Scan for the cell matching the given text and deliver its [X, Y] coordinate at center. 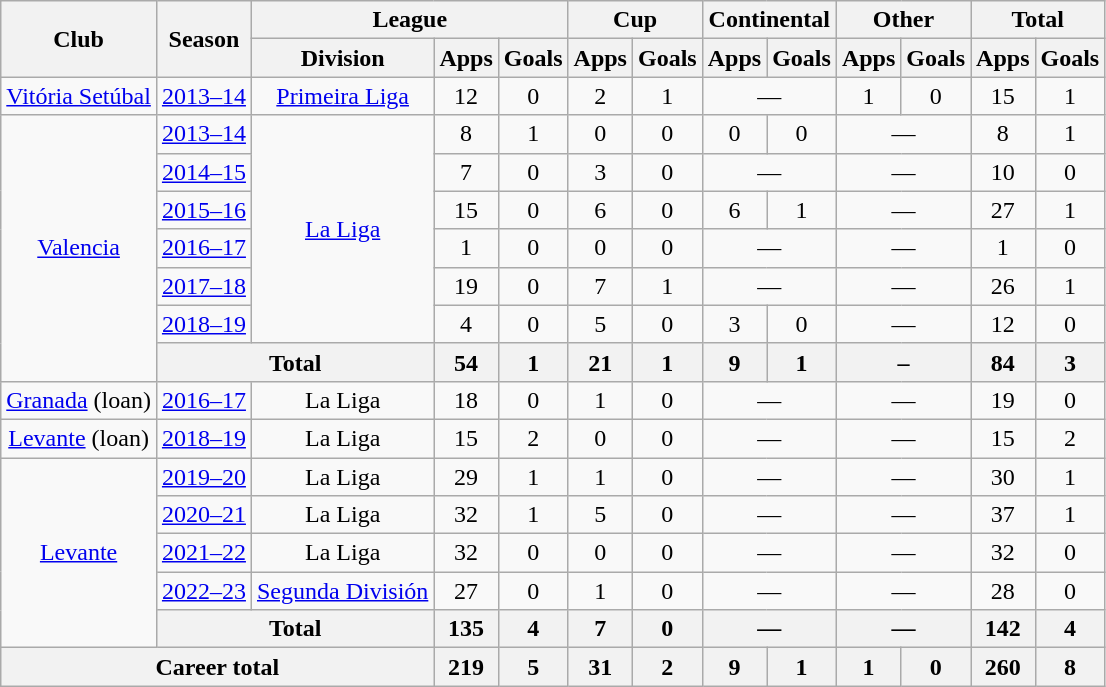
84 [1003, 362]
29 [466, 477]
142 [1003, 629]
Continental [769, 20]
Division [342, 58]
18 [466, 400]
Vitória Setúbal [79, 96]
Levante [79, 553]
– [903, 362]
260 [1003, 667]
Career total [218, 667]
21 [600, 362]
26 [1003, 286]
Granada (loan) [79, 400]
Segunda División [342, 591]
Levante (loan) [79, 438]
2015–16 [204, 210]
28 [1003, 591]
Season [204, 39]
54 [466, 362]
31 [600, 667]
30 [1003, 477]
2014–15 [204, 172]
2019–20 [204, 477]
2022–23 [204, 591]
Club [79, 39]
2020–21 [204, 515]
Cup [635, 20]
Valencia [79, 248]
Other [903, 20]
2017–18 [204, 286]
135 [466, 629]
2021–22 [204, 553]
219 [466, 667]
37 [1003, 515]
10 [1003, 172]
Primeira Liga [342, 96]
League [410, 20]
